Locate the cell with the specified text and output its [x, y] center coordinate. 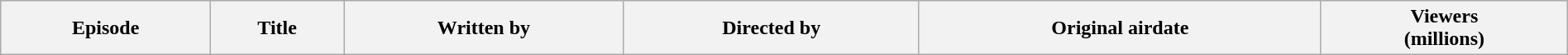
Episode [106, 28]
Viewers(millions) [1444, 28]
Directed by [771, 28]
Title [278, 28]
Original airdate [1120, 28]
Written by [485, 28]
